Search for the cell housing the specified text and yield its [X, Y] center coordinate. 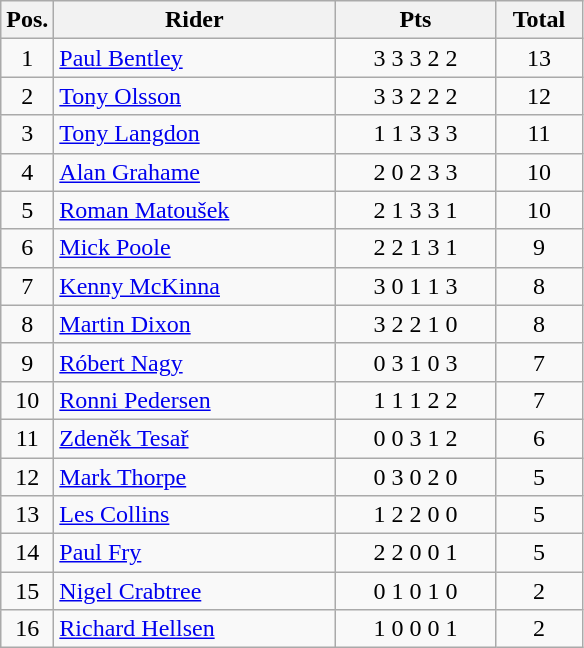
Martin Dixon [194, 324]
Nigel Crabtree [194, 591]
2 0 2 3 3 [416, 172]
1 1 3 3 3 [416, 134]
Les Collins [194, 515]
Zdeněk Tesař [194, 438]
Pts [416, 20]
Mick Poole [194, 248]
14 [28, 553]
Paul Bentley [194, 58]
3 3 2 2 2 [416, 96]
Tony Langdon [194, 134]
0 3 0 2 0 [416, 477]
Richard Hellsen [194, 629]
Roman Matoušek [194, 210]
Alan Grahame [194, 172]
3 [28, 134]
2 2 0 0 1 [416, 553]
Róbert Nagy [194, 362]
1 0 0 0 1 [416, 629]
Kenny McKinna [194, 286]
Paul Fry [194, 553]
3 0 1 1 3 [416, 286]
2 2 1 3 1 [416, 248]
Rider [194, 20]
3 3 3 2 2 [416, 58]
0 0 3 1 2 [416, 438]
16 [28, 629]
Total [539, 20]
1 1 1 2 2 [416, 400]
4 [28, 172]
Mark Thorpe [194, 477]
Ronni Pedersen [194, 400]
15 [28, 591]
3 2 2 1 0 [416, 324]
0 1 0 1 0 [416, 591]
Tony Olsson [194, 96]
0 3 1 0 3 [416, 362]
2 1 3 3 1 [416, 210]
Pos. [28, 20]
1 2 2 0 0 [416, 515]
1 [28, 58]
